Extract the [X, Y] coordinate from the center of the cell holding the provided text.  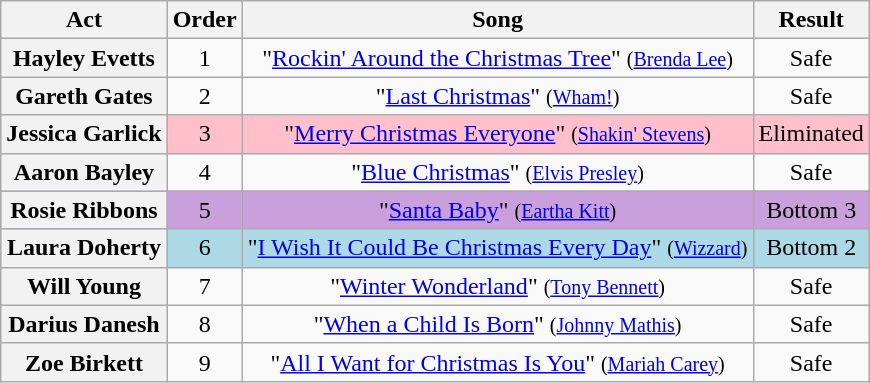
Gareth Gates [84, 96]
"When a Child Is Born" (Johnny Mathis) [498, 324]
Will Young [84, 286]
7 [204, 286]
Order [204, 20]
Rosie Ribbons [84, 210]
"Winter Wonderland" (Tony Bennett) [498, 286]
Result [811, 20]
8 [204, 324]
4 [204, 172]
Darius Danesh [84, 324]
2 [204, 96]
"Blue Christmas" (Elvis Presley) [498, 172]
"I Wish It Could Be Christmas Every Day" (Wizzard) [498, 248]
Act [84, 20]
Eliminated [811, 134]
1 [204, 58]
Bottom 2 [811, 248]
Jessica Garlick [84, 134]
3 [204, 134]
"Merry Christmas Everyone" (Shakin' Stevens) [498, 134]
Bottom 3 [811, 210]
9 [204, 362]
"Santa Baby" (Eartha Kitt) [498, 210]
Laura Doherty [84, 248]
Hayley Evetts [84, 58]
Aaron Bayley [84, 172]
Song [498, 20]
"Last Christmas" (Wham!) [498, 96]
"Rockin' Around the Christmas Tree" (Brenda Lee) [498, 58]
5 [204, 210]
6 [204, 248]
"All I Want for Christmas Is You" (Mariah Carey) [498, 362]
Zoe Birkett [84, 362]
